Capture the cell that displays the provided text and extract its (x, y) central coordinate. 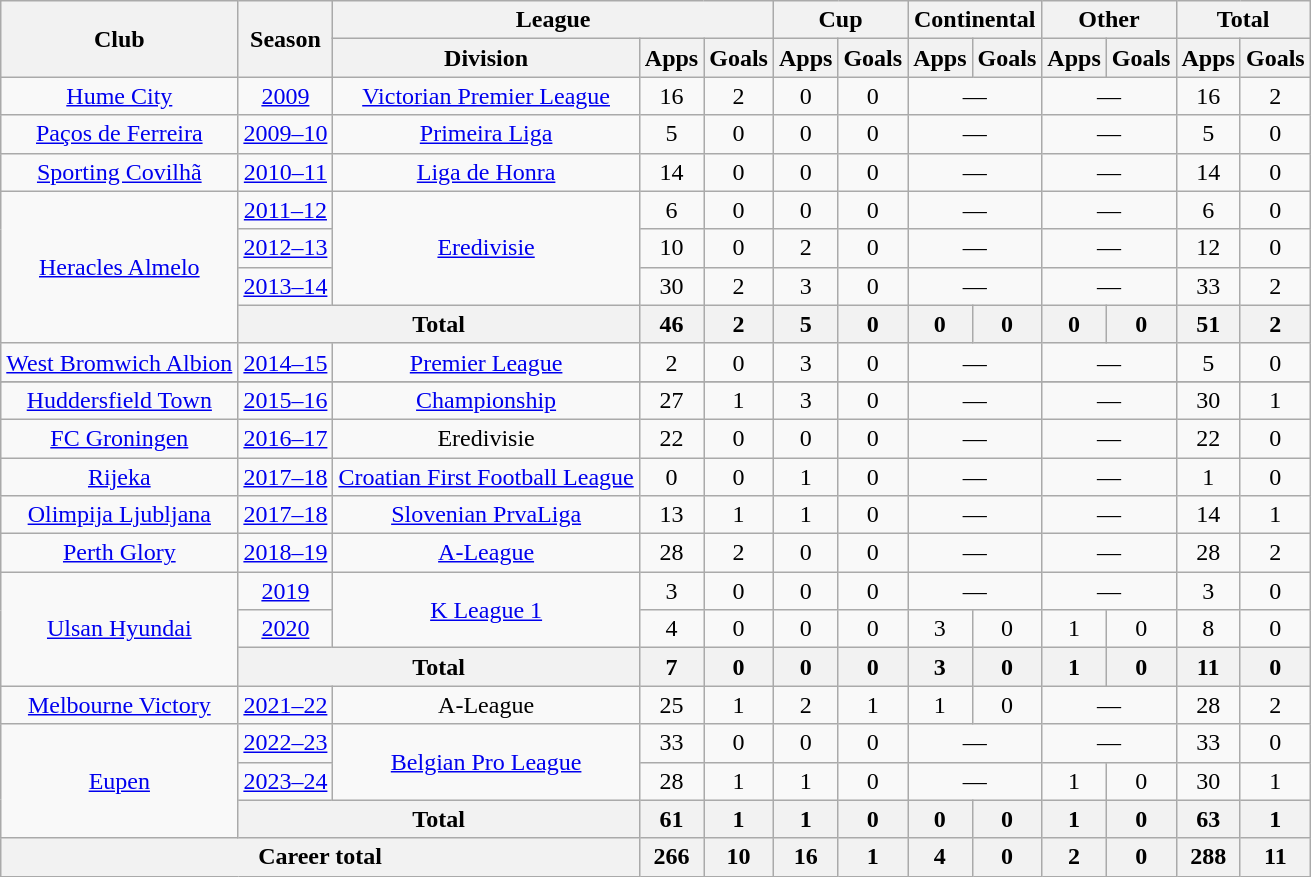
Division (486, 58)
12 (1208, 248)
Continental (975, 20)
K League 1 (486, 610)
Olimpija Ljubljana (120, 515)
Liga de Honra (486, 172)
Premier League (486, 362)
Huddersfield Town (120, 400)
2023–24 (286, 781)
Career total (320, 857)
2020 (286, 629)
Eupen (120, 781)
13 (671, 515)
2010–11 (286, 172)
2013–14 (286, 286)
2009 (286, 96)
2015–16 (286, 400)
Melbourne Victory (120, 705)
2012–13 (286, 248)
Slovenian PrvaLiga (486, 515)
2022–23 (286, 743)
25 (671, 705)
Sporting Covilhã (120, 172)
Hume City (120, 96)
51 (1208, 324)
Heracles Almelo (120, 267)
2021–22 (286, 705)
Perth Glory (120, 553)
Rijeka (120, 477)
2014–15 (286, 362)
Championship (486, 400)
Victorian Premier League (486, 96)
2011–12 (286, 210)
West Bromwich Albion (120, 362)
2018–19 (286, 553)
Club (120, 39)
Cup (840, 20)
2019 (286, 591)
288 (1208, 857)
Croatian First Football League (486, 477)
61 (671, 819)
Other (1109, 20)
Belgian Pro League (486, 762)
2016–17 (286, 438)
Paços de Ferreira (120, 134)
League (554, 20)
266 (671, 857)
27 (671, 400)
Season (286, 39)
46 (671, 324)
FC Groningen (120, 438)
Primeira Liga (486, 134)
63 (1208, 819)
Ulsan Hyundai (120, 629)
8 (1208, 629)
2009–10 (286, 134)
7 (671, 667)
